Identify which cell holds the provided text, then report its (x, y) central coordinate. 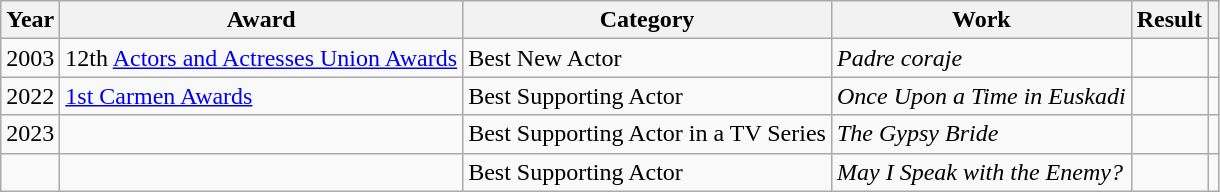
May I Speak with the Enemy? (981, 172)
Work (981, 20)
Best New Actor (648, 58)
Year (30, 20)
Padre coraje (981, 58)
Best Supporting Actor in a TV Series (648, 134)
Once Upon a Time in Euskadi (981, 96)
1st Carmen Awards (262, 96)
2022 (30, 96)
2023 (30, 134)
2003 (30, 58)
Category (648, 20)
Result (1169, 20)
12th Actors and Actresses Union Awards (262, 58)
Award (262, 20)
The Gypsy Bride (981, 134)
